Find where the given text appears and provide that cell's center as (X, Y) coordinate. 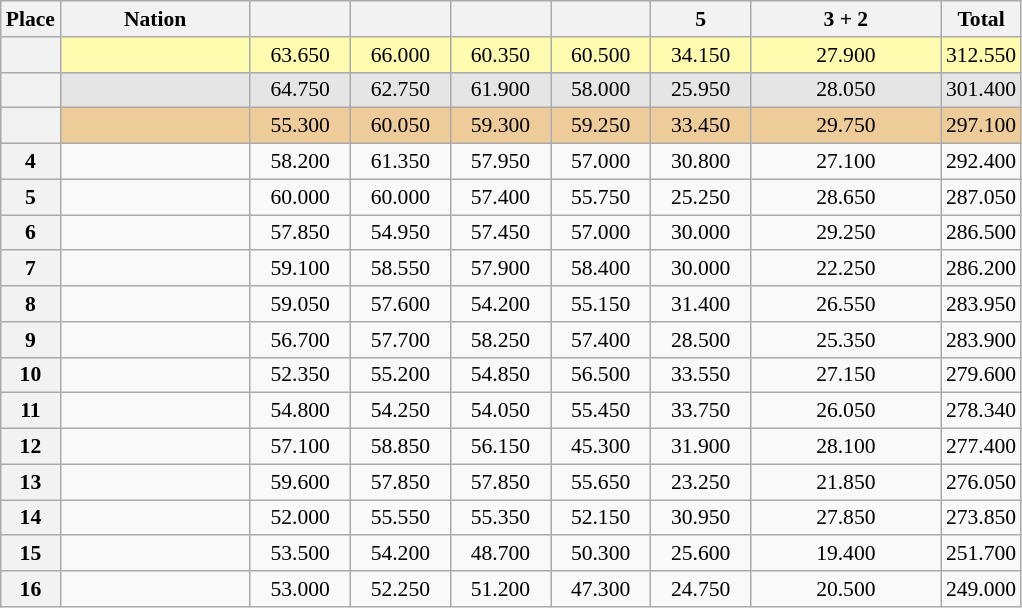
287.050 (981, 197)
60.050 (400, 126)
16 (30, 589)
301.400 (981, 90)
57.700 (400, 340)
28.650 (846, 197)
55.650 (601, 482)
52.150 (601, 518)
50.300 (601, 554)
28.050 (846, 90)
11 (30, 411)
53.500 (300, 554)
52.000 (300, 518)
60.350 (500, 55)
48.700 (500, 554)
279.600 (981, 375)
26.050 (846, 411)
29.750 (846, 126)
292.400 (981, 162)
30.950 (701, 518)
19.400 (846, 554)
13 (30, 482)
56.150 (500, 447)
55.150 (601, 304)
3 + 2 (846, 19)
61.900 (500, 90)
51.200 (500, 589)
58.550 (400, 269)
251.700 (981, 554)
286.500 (981, 233)
54.950 (400, 233)
28.500 (701, 340)
59.300 (500, 126)
276.050 (981, 482)
28.100 (846, 447)
47.300 (601, 589)
25.250 (701, 197)
22.250 (846, 269)
286.200 (981, 269)
Total (981, 19)
56.700 (300, 340)
277.400 (981, 447)
21.850 (846, 482)
34.150 (701, 55)
6 (30, 233)
12 (30, 447)
Nation (155, 19)
31.900 (701, 447)
58.250 (500, 340)
55.750 (601, 197)
14 (30, 518)
45.300 (601, 447)
58.200 (300, 162)
27.850 (846, 518)
27.900 (846, 55)
54.250 (400, 411)
56.500 (601, 375)
312.550 (981, 55)
31.400 (701, 304)
57.600 (400, 304)
33.450 (701, 126)
27.100 (846, 162)
59.250 (601, 126)
54.800 (300, 411)
278.340 (981, 411)
4 (30, 162)
59.100 (300, 269)
249.000 (981, 589)
33.550 (701, 375)
29.250 (846, 233)
30.800 (701, 162)
55.200 (400, 375)
297.100 (981, 126)
33.750 (701, 411)
55.300 (300, 126)
64.750 (300, 90)
55.450 (601, 411)
60.500 (601, 55)
57.950 (500, 162)
58.850 (400, 447)
24.750 (701, 589)
9 (30, 340)
58.400 (601, 269)
27.150 (846, 375)
58.000 (601, 90)
10 (30, 375)
57.900 (500, 269)
20.500 (846, 589)
52.250 (400, 589)
55.350 (500, 518)
59.600 (300, 482)
54.850 (500, 375)
62.750 (400, 90)
Place (30, 19)
61.350 (400, 162)
25.600 (701, 554)
57.100 (300, 447)
8 (30, 304)
25.350 (846, 340)
57.450 (500, 233)
63.650 (300, 55)
53.000 (300, 589)
273.850 (981, 518)
66.000 (400, 55)
26.550 (846, 304)
7 (30, 269)
55.550 (400, 518)
283.950 (981, 304)
15 (30, 554)
59.050 (300, 304)
52.350 (300, 375)
283.900 (981, 340)
54.050 (500, 411)
25.950 (701, 90)
23.250 (701, 482)
